Capture the cell that displays the provided text and extract its (X, Y) central coordinate. 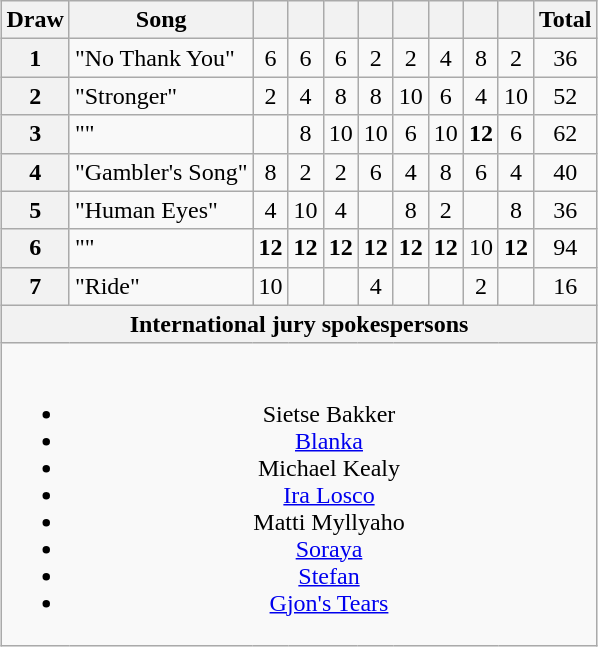
5 (35, 210)
"Ride" (161, 286)
3 (35, 134)
1 (35, 58)
16 (565, 286)
Sietse BakkerBlankaMichael KealyIra LoscoMatti MyllyahoSorayaStefanGjon's Tears (299, 494)
7 (35, 286)
62 (565, 134)
"No Thank You" (161, 58)
"Stronger" (161, 96)
"Human Eyes" (161, 210)
"Gambler's Song" (161, 172)
Draw (35, 20)
52 (565, 96)
Total (565, 20)
40 (565, 172)
International jury spokespersons (299, 324)
94 (565, 248)
Song (161, 20)
